Provide the [X, Y] coordinate of the cell's center where the given text is located.  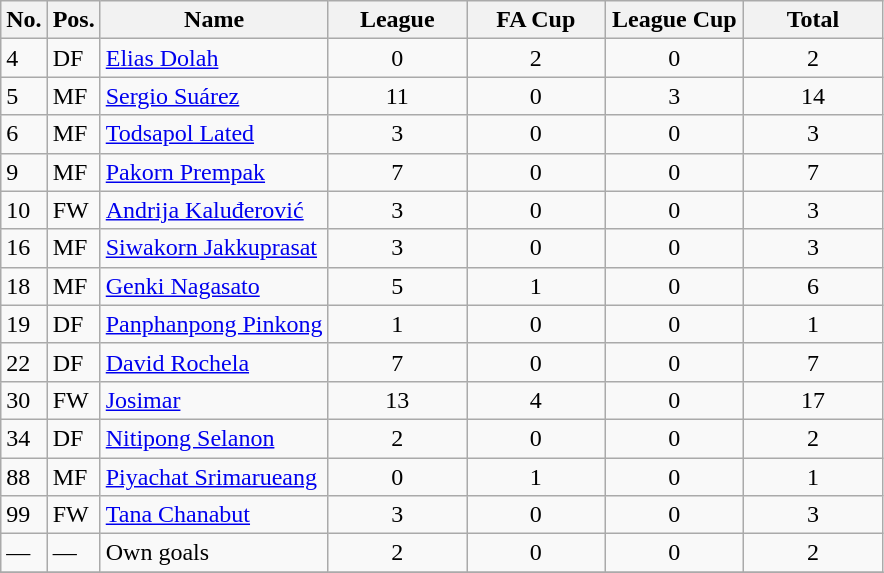
League Cup [674, 20]
10 [24, 210]
Siwakorn Jakkuprasat [214, 248]
David Rochela [214, 362]
Pakorn Prempak [214, 172]
Panphanpong Pinkong [214, 324]
19 [24, 324]
Tana Chanabut [214, 515]
Sergio Suárez [214, 96]
34 [24, 438]
18 [24, 286]
Pos. [74, 20]
9 [24, 172]
13 [398, 400]
Name [214, 20]
30 [24, 400]
League [398, 20]
22 [24, 362]
Elias Dolah [214, 58]
Total [814, 20]
16 [24, 248]
Genki Nagasato [214, 286]
FA Cup [536, 20]
Own goals [214, 553]
No. [24, 20]
99 [24, 515]
88 [24, 477]
Todsapol Lated [214, 134]
17 [814, 400]
14 [814, 96]
11 [398, 96]
Josimar [214, 400]
Nitipong Selanon [214, 438]
Piyachat Srimarueang [214, 477]
Andrija Kaluđerović [214, 210]
